Output the [X, Y] coordinate of the center of the cell containing the given text.  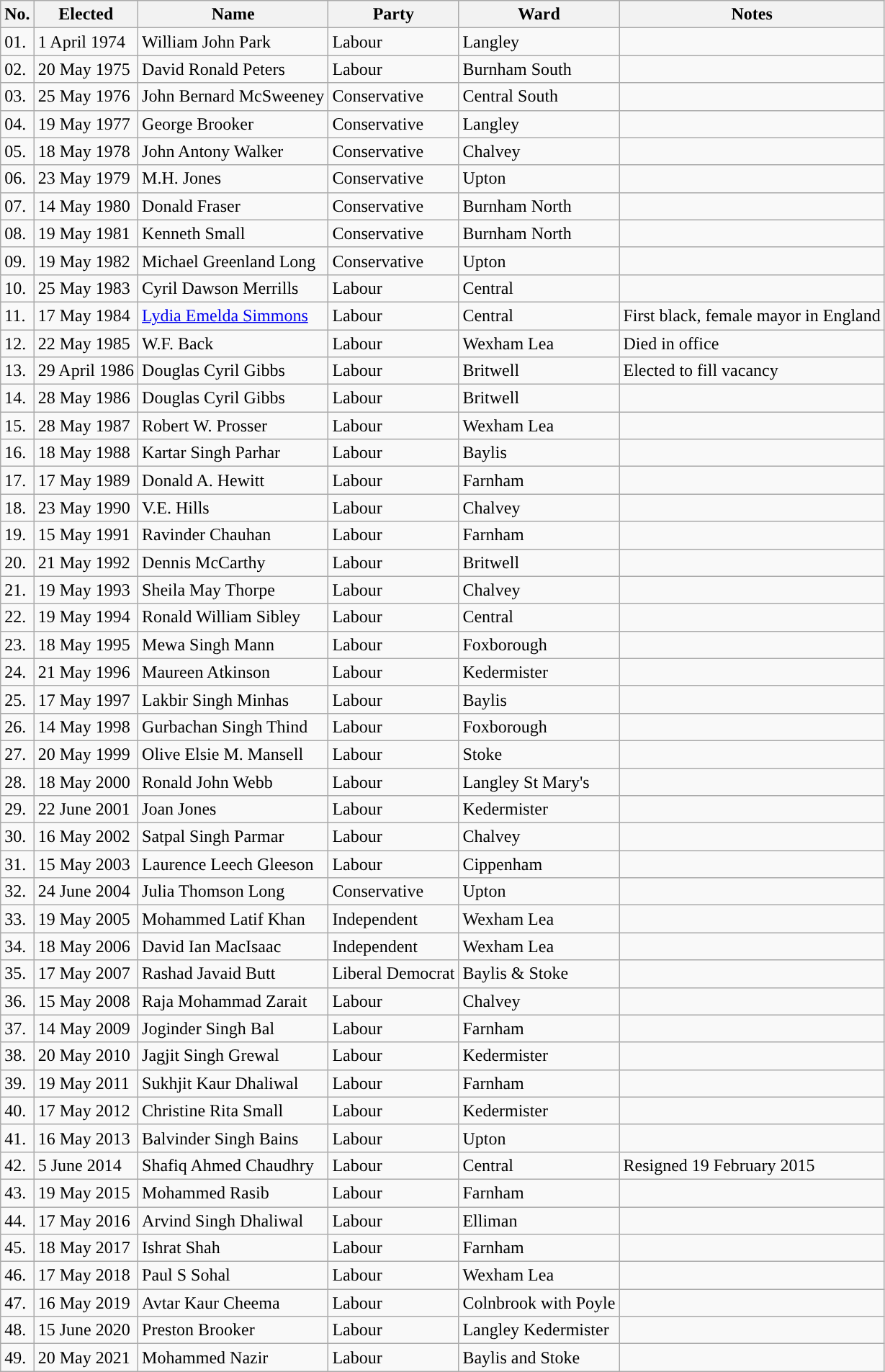
47. [17, 1303]
Donald Fraser [233, 206]
Olive Elsie M. Mansell [233, 754]
28 May 1987 [86, 426]
Mohammed Latif Khan [233, 919]
Gurbachan Singh Thind [233, 727]
39. [17, 1083]
David Ronald Peters [233, 69]
19 May 2005 [86, 919]
29. [17, 810]
14 May 1998 [86, 727]
20 May 1975 [86, 69]
19 May 2011 [86, 1083]
15 May 1991 [86, 535]
Cippenham [539, 864]
Joan Jones [233, 810]
George Brooker [233, 124]
14 May 2009 [86, 1028]
Paul S Sohal [233, 1275]
Kenneth Small [233, 233]
01. [17, 42]
Shafiq Ahmed Chaudhry [233, 1165]
48. [17, 1330]
Balvinder Singh Bains [233, 1138]
17 May 2007 [86, 974]
14 May 1980 [86, 206]
M.H. Jones [233, 179]
Elliman [539, 1221]
45. [17, 1248]
15 May 2003 [86, 864]
23. [17, 645]
Sukhjit Kaur Dhaliwal [233, 1083]
Robert W. Prosser [233, 426]
Cyril Dawson Merrills [233, 288]
Mohammed Nazir [233, 1358]
22. [17, 617]
20 May 2021 [86, 1358]
19 May 1977 [86, 124]
46. [17, 1275]
No. [17, 14]
19 May 1993 [86, 590]
Joginder Singh Bal [233, 1028]
17 May 1997 [86, 699]
19. [17, 535]
17 May 2012 [86, 1111]
V.E. Hills [233, 508]
Satpal Singh Parmar [233, 837]
26. [17, 727]
14. [17, 398]
W.F. Back [233, 344]
Dennis McCarthy [233, 562]
Burnham South [539, 69]
Christine Rita Small [233, 1111]
Julia Thomson Long [233, 892]
Elected to fill vacancy [752, 371]
11. [17, 315]
Ronald John Webb [233, 781]
19 May 2015 [86, 1193]
19 May 1982 [86, 261]
38. [17, 1056]
18 May 2017 [86, 1248]
Donald A. Hewitt [233, 480]
33. [17, 919]
17 May 1984 [86, 315]
22 May 1985 [86, 344]
Ishrat Shah [233, 1248]
25. [17, 699]
20 May 2010 [86, 1056]
08. [17, 233]
34. [17, 946]
19 May 1981 [86, 233]
06. [17, 179]
27. [17, 754]
31. [17, 864]
Laurence Leech Gleeson [233, 864]
18 May 1988 [86, 453]
07. [17, 206]
18 May 1995 [86, 645]
17 May 2018 [86, 1275]
18. [17, 508]
05. [17, 151]
30. [17, 837]
Mewa Singh Mann [233, 645]
Langley St Mary's [539, 781]
24 June 2004 [86, 892]
Ward [539, 14]
18 May 2000 [86, 781]
1 April 1974 [86, 42]
Mohammed Rasib [233, 1193]
49. [17, 1358]
Baylis and Stoke [539, 1358]
Lydia Emelda Simmons [233, 315]
29 April 1986 [86, 371]
04. [17, 124]
16. [17, 453]
15. [17, 426]
Kartar Singh Parhar [233, 453]
Resigned 19 February 2015 [752, 1165]
44. [17, 1221]
03. [17, 97]
20. [17, 562]
28. [17, 781]
Rashad Javaid Butt [233, 974]
Maureen Atkinson [233, 672]
02. [17, 69]
24. [17, 672]
25 May 1983 [86, 288]
15 June 2020 [86, 1330]
Avtar Kaur Cheema [233, 1303]
Raja Mohammad Zarait [233, 1001]
Arvind Singh Dhaliwal [233, 1221]
Elected [86, 14]
19 May 1994 [86, 617]
Baylis & Stoke [539, 974]
Died in office [752, 344]
10. [17, 288]
Ronald William Sibley [233, 617]
Colnbrook with Poyle [539, 1303]
23 May 1979 [86, 179]
36. [17, 1001]
15 May 2008 [86, 1001]
20 May 1999 [86, 754]
25 May 1976 [86, 97]
Jagjit Singh Grewal [233, 1056]
37. [17, 1028]
21. [17, 590]
16 May 2013 [86, 1138]
John Bernard McSweeney [233, 97]
17. [17, 480]
23 May 1990 [86, 508]
Liberal Democrat [393, 974]
Party [393, 14]
41. [17, 1138]
John Antony Walker [233, 151]
12. [17, 344]
21 May 1996 [86, 672]
Name [233, 14]
Lakbir Singh Minhas [233, 699]
42. [17, 1165]
Sheila May Thorpe [233, 590]
13. [17, 371]
21 May 1992 [86, 562]
Central South [539, 97]
09. [17, 261]
18 May 1978 [86, 151]
17 May 1989 [86, 480]
Notes [752, 14]
Stoke [539, 754]
18 May 2006 [86, 946]
28 May 1986 [86, 398]
Michael Greenland Long [233, 261]
43. [17, 1193]
Preston Brooker [233, 1330]
32. [17, 892]
William John Park [233, 42]
Ravinder Chauhan [233, 535]
5 June 2014 [86, 1165]
22 June 2001 [86, 810]
16 May 2002 [86, 837]
Langley Kedermister [539, 1330]
17 May 2016 [86, 1221]
First black, female mayor in England [752, 315]
David Ian MacIsaac [233, 946]
35. [17, 974]
16 May 2019 [86, 1303]
40. [17, 1111]
